Scan for the cell matching the given text and deliver its [x, y] coordinate at center. 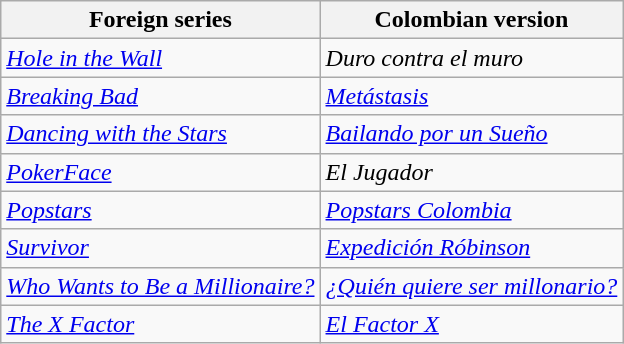
Popstars [160, 210]
PokerFace [160, 172]
Breaking Bad [160, 96]
Foreign series [160, 20]
El Jugador [472, 172]
Dancing with the Stars [160, 134]
Bailando por un Sueño [472, 134]
Duro contra el muro [472, 58]
Survivor [160, 248]
Popstars Colombia [472, 210]
Metástasis [472, 96]
Hole in the Wall [160, 58]
Colombian version [472, 20]
¿Quién quiere ser millonario? [472, 286]
Who Wants to Be a Millionaire? [160, 286]
Expedición Róbinson [472, 248]
The X Factor [160, 324]
El Factor X [472, 324]
